Return (x, y) of the center of cell containing provided text 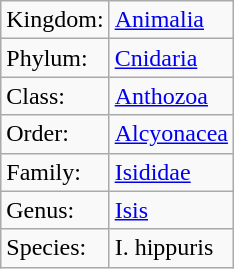
Class: (55, 96)
Genus: (55, 210)
I. hippuris (171, 248)
Kingdom: (55, 20)
Family: (55, 172)
Phylum: (55, 58)
Cnidaria (171, 58)
Animalia (171, 20)
Anthozoa (171, 96)
Order: (55, 134)
Alcyonacea (171, 134)
Isis (171, 210)
Species: (55, 248)
Isididae (171, 172)
